Capture the cell that displays the provided text and extract its [x, y] central coordinate. 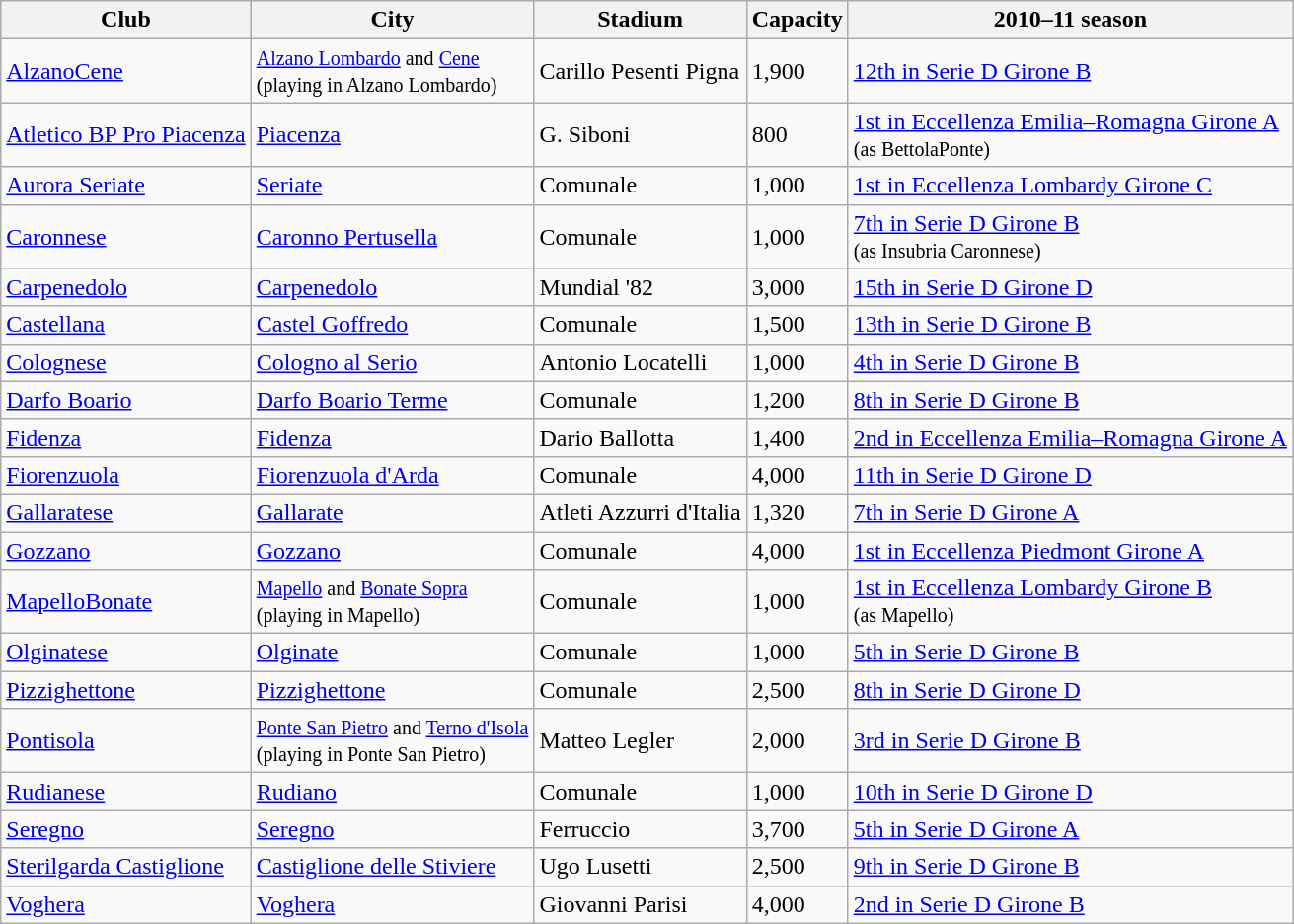
Club [126, 20]
Fiorenzuola [126, 475]
2nd in Serie D Girone B [1070, 904]
Carillo Pesenti Pigna [640, 71]
Giovanni Parisi [640, 904]
1st in Eccellenza Piedmont Girone A [1070, 550]
Castel Goffredo [393, 325]
1st in Eccellenza Emilia–Romagna Girone A(as BettolaPonte) [1070, 134]
Gallaratese [126, 512]
2,000 [798, 740]
2nd in Eccellenza Emilia–Romagna Girone A [1070, 437]
Atleti Azzurri d'Italia [640, 512]
Mundial '82 [640, 287]
1,320 [798, 512]
8th in Serie D Girone B [1070, 400]
Rudianese [126, 792]
Piacenza [393, 134]
Ferruccio [640, 829]
1,200 [798, 400]
5th in Serie D Girone B [1070, 653]
9th in Serie D Girone B [1070, 867]
3rd in Serie D Girone B [1070, 740]
1,500 [798, 325]
Atletico BP Pro Piacenza [126, 134]
G. Siboni [640, 134]
15th in Serie D Girone D [1070, 287]
800 [798, 134]
Darfo Boario [126, 400]
4th in Serie D Girone B [1070, 362]
Caronno Pertusella [393, 237]
Pontisola [126, 740]
Seriate [393, 186]
Matteo Legler [640, 740]
12th in Serie D Girone B [1070, 71]
Mapello and Bonate Sopra(playing in Mapello) [393, 602]
1,900 [798, 71]
3,000 [798, 287]
1st in Eccellenza Lombardy Girone C [1070, 186]
Gallarate [393, 512]
City [393, 20]
Olginate [393, 653]
1st in Eccellenza Lombardy Girone B (as Mapello) [1070, 602]
Alzano Lombardo and Cene(playing in Alzano Lombardo) [393, 71]
13th in Serie D Girone B [1070, 325]
Olginatese [126, 653]
7th in Serie D Girone A [1070, 512]
11th in Serie D Girone D [1070, 475]
Rudiano [393, 792]
3,700 [798, 829]
Ponte San Pietro and Terno d'Isola(playing in Ponte San Pietro) [393, 740]
Sterilgarda Castiglione [126, 867]
1,400 [798, 437]
Colognese [126, 362]
Caronnese [126, 237]
MapelloBonate [126, 602]
Capacity [798, 20]
2010–11 season [1070, 20]
Castiglione delle Stiviere [393, 867]
Fiorenzuola d'Arda [393, 475]
Ugo Lusetti [640, 867]
Darfo Boario Terme [393, 400]
Aurora Seriate [126, 186]
Antonio Locatelli [640, 362]
5th in Serie D Girone A [1070, 829]
Castellana [126, 325]
Stadium [640, 20]
Dario Ballotta [640, 437]
AlzanoCene [126, 71]
10th in Serie D Girone D [1070, 792]
Cologno al Serio [393, 362]
7th in Serie D Girone B(as Insubria Caronnese) [1070, 237]
8th in Serie D Girone D [1070, 690]
